Pinpoint the cell where the given text exists, returning its (x, y) midpoint coordinate. 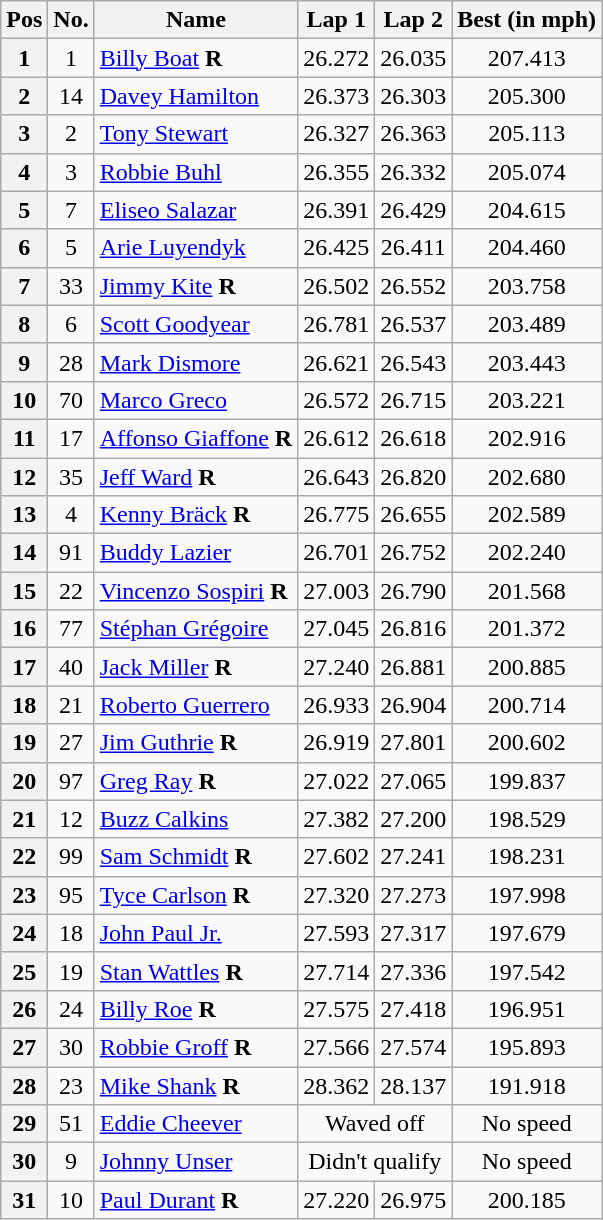
77 (71, 629)
40 (71, 667)
197.679 (527, 933)
27.065 (414, 781)
16 (24, 629)
20 (24, 781)
27.240 (336, 667)
26.391 (336, 210)
26.411 (414, 248)
27.317 (414, 933)
Affonso Giaffone R (196, 438)
Vincenzo Sospiri R (196, 591)
205.300 (527, 96)
197.542 (527, 971)
97 (71, 781)
195.893 (527, 1047)
Didn't qualify (375, 1162)
28.137 (414, 1085)
201.568 (527, 591)
200.185 (527, 1200)
John Paul Jr. (196, 933)
Robbie Groff R (196, 1047)
Pos (24, 20)
198.529 (527, 819)
27.022 (336, 781)
33 (71, 286)
202.680 (527, 477)
Scott Goodyear (196, 324)
26.621 (336, 362)
204.615 (527, 210)
26.543 (414, 362)
Lap 1 (336, 20)
27.593 (336, 933)
Jeff Ward R (196, 477)
26.612 (336, 438)
26.035 (414, 58)
26.933 (336, 705)
Kenny Bräck R (196, 515)
203.443 (527, 362)
26.655 (414, 515)
26.373 (336, 96)
Billy Roe R (196, 1009)
Eliseo Salazar (196, 210)
27.574 (414, 1047)
91 (71, 553)
26.775 (336, 515)
Tyce Carlson R (196, 895)
Lap 2 (414, 20)
Eddie Cheever (196, 1124)
27.336 (414, 971)
202.589 (527, 515)
Best (in mph) (527, 20)
Greg Ray R (196, 781)
25 (24, 971)
95 (71, 895)
29 (24, 1124)
51 (71, 1124)
204.460 (527, 248)
198.231 (527, 857)
26.429 (414, 210)
202.240 (527, 553)
26.715 (414, 400)
Mark Dismore (196, 362)
Buzz Calkins (196, 819)
Davey Hamilton (196, 96)
26.537 (414, 324)
26.355 (336, 172)
27.273 (414, 895)
205.074 (527, 172)
26.904 (414, 705)
26.327 (336, 134)
27.045 (336, 629)
Marco Greco (196, 400)
27.200 (414, 819)
199.837 (527, 781)
26.552 (414, 286)
26.643 (336, 477)
27.575 (336, 1009)
26.572 (336, 400)
26.618 (414, 438)
196.951 (527, 1009)
Johnny Unser (196, 1162)
200.602 (527, 743)
203.221 (527, 400)
27.241 (414, 857)
27.801 (414, 743)
26.816 (414, 629)
Tony Stewart (196, 134)
Waved off (375, 1124)
70 (71, 400)
26.975 (414, 1200)
27.602 (336, 857)
26.919 (336, 743)
26.303 (414, 96)
191.918 (527, 1085)
27.003 (336, 591)
27.714 (336, 971)
Robbie Buhl (196, 172)
26.363 (414, 134)
26.881 (414, 667)
26.781 (336, 324)
Sam Schmidt R (196, 857)
11 (24, 438)
205.113 (527, 134)
Arie Luyendyk (196, 248)
Paul Durant R (196, 1200)
8 (24, 324)
Roberto Guerrero (196, 705)
26.790 (414, 591)
99 (71, 857)
31 (24, 1200)
26.425 (336, 248)
26.701 (336, 553)
202.916 (527, 438)
Billy Boat R (196, 58)
Jack Miller R (196, 667)
No. (71, 20)
201.372 (527, 629)
27.220 (336, 1200)
Name (196, 20)
26 (24, 1009)
27.418 (414, 1009)
26.332 (414, 172)
26.752 (414, 553)
13 (24, 515)
207.413 (527, 58)
35 (71, 477)
27.566 (336, 1047)
200.885 (527, 667)
27.320 (336, 895)
26.272 (336, 58)
28.362 (336, 1085)
197.998 (527, 895)
26.502 (336, 286)
27.382 (336, 819)
203.489 (527, 324)
15 (24, 591)
Stéphan Grégoire (196, 629)
Stan Wattles R (196, 971)
Buddy Lazier (196, 553)
Jim Guthrie R (196, 743)
Mike Shank R (196, 1085)
Jimmy Kite R (196, 286)
203.758 (527, 286)
26.820 (414, 477)
200.714 (527, 705)
